Determine the (x, y) coordinate at the center of the cell enclosing the given text.  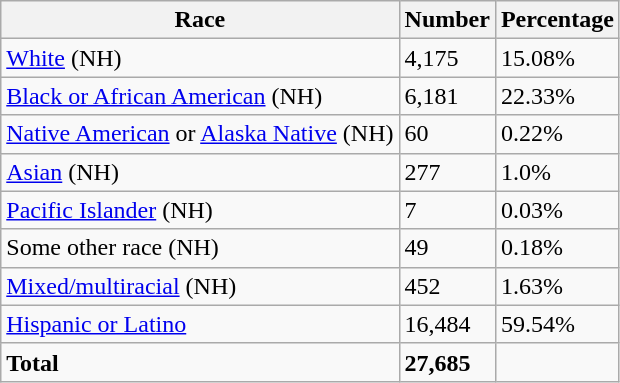
22.33% (557, 96)
27,685 (447, 362)
59.54% (557, 324)
16,484 (447, 324)
452 (447, 286)
Some other race (NH) (200, 248)
15.08% (557, 58)
0.03% (557, 210)
6,181 (447, 96)
Percentage (557, 20)
60 (447, 134)
Pacific Islander (NH) (200, 210)
1.63% (557, 286)
Asian (NH) (200, 172)
0.18% (557, 248)
7 (447, 210)
Mixed/multiracial (NH) (200, 286)
Total (200, 362)
Black or African American (NH) (200, 96)
49 (447, 248)
0.22% (557, 134)
4,175 (447, 58)
Race (200, 20)
1.0% (557, 172)
White (NH) (200, 58)
Native American or Alaska Native (NH) (200, 134)
Number (447, 20)
Hispanic or Latino (200, 324)
277 (447, 172)
